Locate the cell with the specified text and output its [x, y] center coordinate. 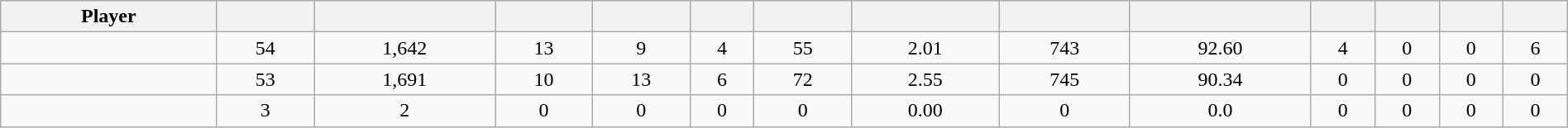
1,642 [405, 48]
2 [405, 111]
54 [265, 48]
743 [1064, 48]
9 [641, 48]
3 [265, 111]
0.00 [925, 111]
10 [544, 79]
1,691 [405, 79]
92.60 [1221, 48]
53 [265, 79]
2.01 [925, 48]
55 [803, 48]
2.55 [925, 79]
0.0 [1221, 111]
90.34 [1221, 79]
Player [109, 17]
745 [1064, 79]
72 [803, 79]
